Capture the cell that displays the provided text and extract its (x, y) central coordinate. 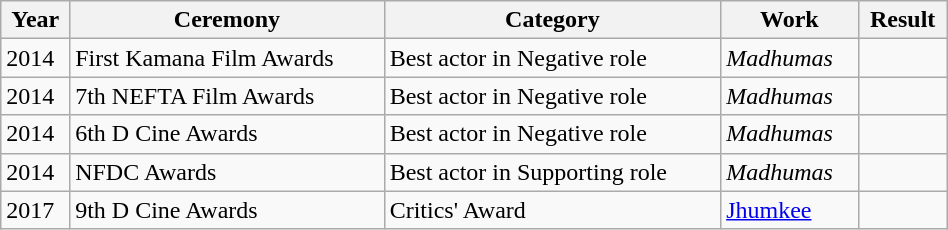
NFDC Awards (228, 172)
Best actor in Supporting role (552, 172)
Jhumkee (790, 210)
2017 (36, 210)
Ceremony (228, 20)
6th D Cine Awards (228, 134)
Critics' Award (552, 210)
Result (902, 20)
Category (552, 20)
Year (36, 20)
First Kamana Film Awards (228, 58)
9th D Cine Awards (228, 210)
7th NEFTA Film Awards (228, 96)
Work (790, 20)
